Find where the given text appears and provide that cell's center as [x, y] coordinate. 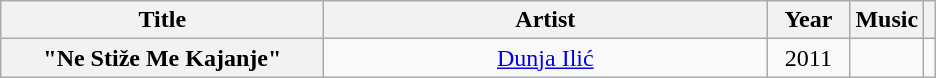
Dunja Ilić [546, 58]
"Ne Stiže Me Kajanje" [162, 58]
Music [887, 20]
Title [162, 20]
2011 [808, 58]
Year [808, 20]
Artist [546, 20]
